Return (X, Y) of the center of cell containing provided text 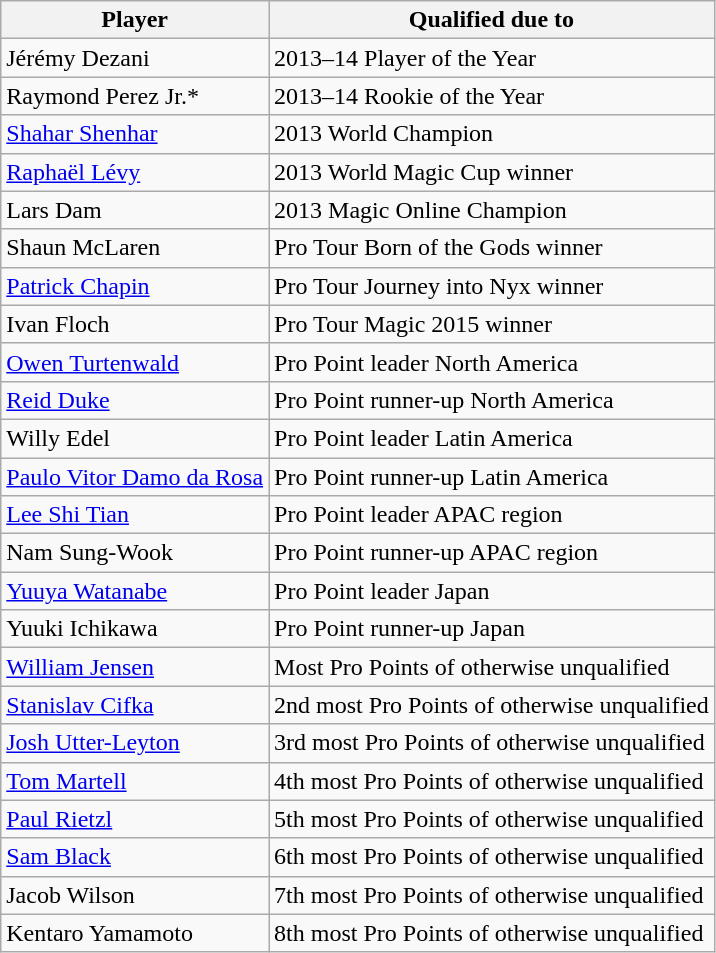
Pro Tour Magic 2015 winner (492, 324)
Owen Turtenwald (135, 362)
2013 World Magic Cup winner (492, 172)
Qualified due to (492, 20)
Kentaro Yamamoto (135, 933)
Paul Rietzl (135, 819)
Lars Dam (135, 210)
Pro Point leader Japan (492, 591)
Shaun McLaren (135, 248)
Reid Duke (135, 400)
Pro Point runner-up APAC region (492, 553)
Patrick Chapin (135, 286)
7th most Pro Points of otherwise unqualified (492, 895)
Pro Tour Born of the Gods winner (492, 248)
Player (135, 20)
4th most Pro Points of otherwise unqualified (492, 781)
5th most Pro Points of otherwise unqualified (492, 819)
Stanislav Cifka (135, 705)
William Jensen (135, 667)
8th most Pro Points of otherwise unqualified (492, 933)
Pro Point leader North America (492, 362)
Jacob Wilson (135, 895)
Pro Point runner-up Japan (492, 629)
3rd most Pro Points of otherwise unqualified (492, 743)
Tom Martell (135, 781)
Sam Black (135, 857)
Lee Shi Tian (135, 515)
Yuuya Watanabe (135, 591)
2013 Magic Online Champion (492, 210)
2013 World Champion (492, 134)
Pro Point leader Latin America (492, 438)
Ivan Floch (135, 324)
Jérémy Dezani (135, 58)
Shahar Shenhar (135, 134)
Josh Utter-Leyton (135, 743)
2013–14 Player of the Year (492, 58)
Raphaël Lévy (135, 172)
Paulo Vitor Damo da Rosa (135, 477)
2nd most Pro Points of otherwise unqualified (492, 705)
Pro Point leader APAC region (492, 515)
Most Pro Points of otherwise unqualified (492, 667)
6th most Pro Points of otherwise unqualified (492, 857)
2013–14 Rookie of the Year (492, 96)
Raymond Perez Jr.* (135, 96)
Yuuki Ichikawa (135, 629)
Willy Edel (135, 438)
Pro Point runner-up North America (492, 400)
Pro Tour Journey into Nyx winner (492, 286)
Pro Point runner-up Latin America (492, 477)
Nam Sung-Wook (135, 553)
